Scan for the cell matching the given text and deliver its (x, y) coordinate at center. 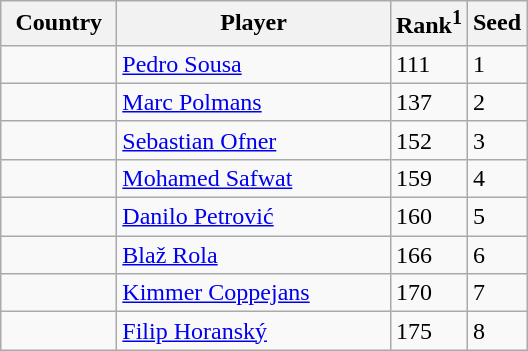
Seed (496, 24)
111 (428, 64)
152 (428, 140)
Player (254, 24)
1 (496, 64)
5 (496, 217)
8 (496, 331)
6 (496, 255)
175 (428, 331)
Filip Horanský (254, 331)
2 (496, 102)
Sebastian Ofner (254, 140)
Marc Polmans (254, 102)
3 (496, 140)
166 (428, 255)
159 (428, 178)
Pedro Sousa (254, 64)
Kimmer Coppejans (254, 293)
Blaž Rola (254, 255)
Danilo Petrović (254, 217)
160 (428, 217)
Rank1 (428, 24)
170 (428, 293)
Mohamed Safwat (254, 178)
7 (496, 293)
Country (59, 24)
4 (496, 178)
137 (428, 102)
